Output the [X, Y] coordinate of the center of the cell containing the given text.  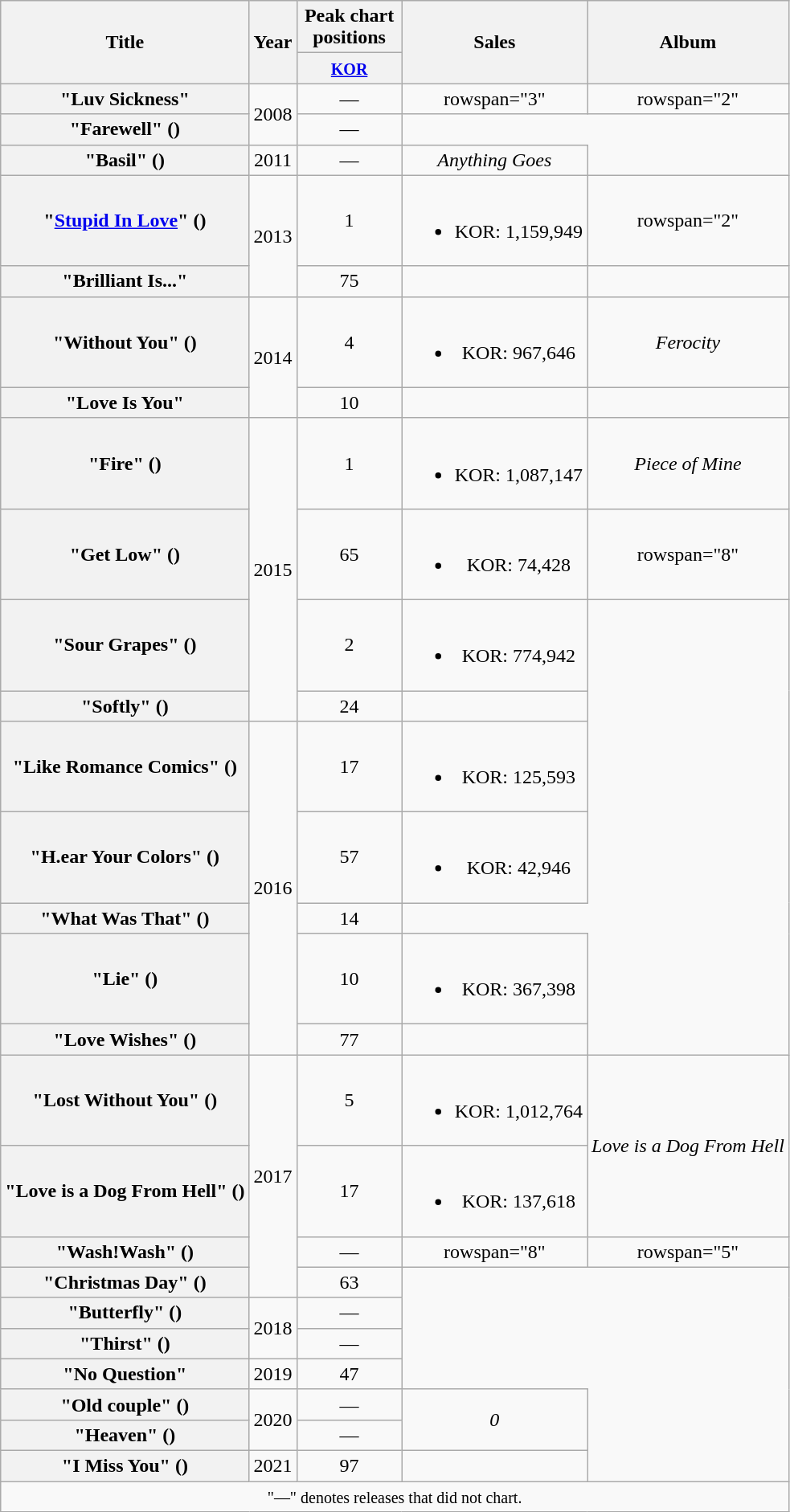
75 [349, 281]
Sales [494, 42]
2014 [273, 357]
24 [349, 706]
97 [349, 1465]
"Sour Grapes" () [125, 644]
"H.ear Your Colors" () [125, 858]
Album [688, 42]
"Lie" () [125, 979]
"Thirst" () [125, 1343]
"Lost Without You" () [125, 1101]
KOR: 1,087,147 [494, 463]
2021 [273, 1465]
"Love Is You" [125, 403]
2008 [273, 114]
"Love Wishes" () [125, 1040]
77 [349, 1040]
14 [349, 918]
2018 [273, 1328]
Title [125, 42]
"—" denotes releases that did not chart. [395, 1497]
KOR: 74,428 [494, 554]
"I Miss You" () [125, 1465]
"What Was That" () [125, 918]
"Softly" () [125, 706]
2013 [273, 236]
KOR: 774,942 [494, 644]
4 [349, 342]
2019 [273, 1374]
"Stupid In Love" () [125, 220]
2015 [273, 569]
57 [349, 858]
KOR: 367,398 [494, 979]
Piece of Mine [688, 463]
"Fire" () [125, 463]
2016 [273, 889]
KOR: 42,946 [494, 858]
"Old couple" () [125, 1404]
KOR: 1,012,764 [494, 1101]
"Luv Sickness" [125, 99]
"Love is a Dog From Hell" () [125, 1191]
2011 [273, 160]
5 [349, 1101]
Love is a Dog From Hell [688, 1146]
KOR: 137,618 [494, 1191]
Peak chart positions [349, 27]
"Without You" () [125, 342]
2 [349, 644]
"Like Romance Comics" () [125, 766]
KOR: 967,646 [494, 342]
2020 [273, 1420]
"Farewell" () [125, 129]
Ferocity [688, 342]
"Wash!Wash" () [125, 1252]
KOR [349, 68]
65 [349, 554]
"Butterfly" () [125, 1313]
"Heaven" () [125, 1435]
Year [273, 42]
"No Question" [125, 1374]
"Christmas Day" () [125, 1282]
"Get Low" () [125, 554]
KOR: 125,593 [494, 766]
Anything Goes [494, 160]
2017 [273, 1176]
rowspan="3" [494, 99]
47 [349, 1374]
rowspan="5" [688, 1252]
0 [494, 1420]
"Basil" () [125, 160]
"Brilliant Is..." [125, 281]
63 [349, 1282]
KOR: 1,159,949 [494, 220]
